Extract the [x, y] coordinate from the center of the cell holding the provided text.  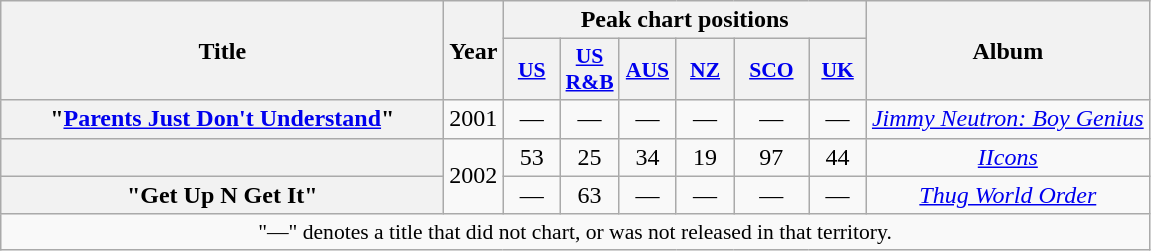
UK [838, 70]
"Parents Just Don't Understand" [222, 119]
Jimmy Neutron: Boy Genius [1008, 119]
US [532, 70]
NZ [705, 70]
Thug World Order [1008, 195]
2002 [474, 176]
34 [648, 157]
Title [222, 50]
Album [1008, 50]
53 [532, 157]
25 [590, 157]
"—" denotes a title that did not chart, or was not released in that territory. [575, 232]
19 [705, 157]
97 [772, 157]
Peak chart positions [685, 20]
AUS [648, 70]
Year [474, 50]
63 [590, 195]
"Get Up N Get It" [222, 195]
2001 [474, 119]
US R&B [590, 70]
IIcons [1008, 157]
44 [838, 157]
SCO [772, 70]
